Locate the cell with the specified text and output its [x, y] center coordinate. 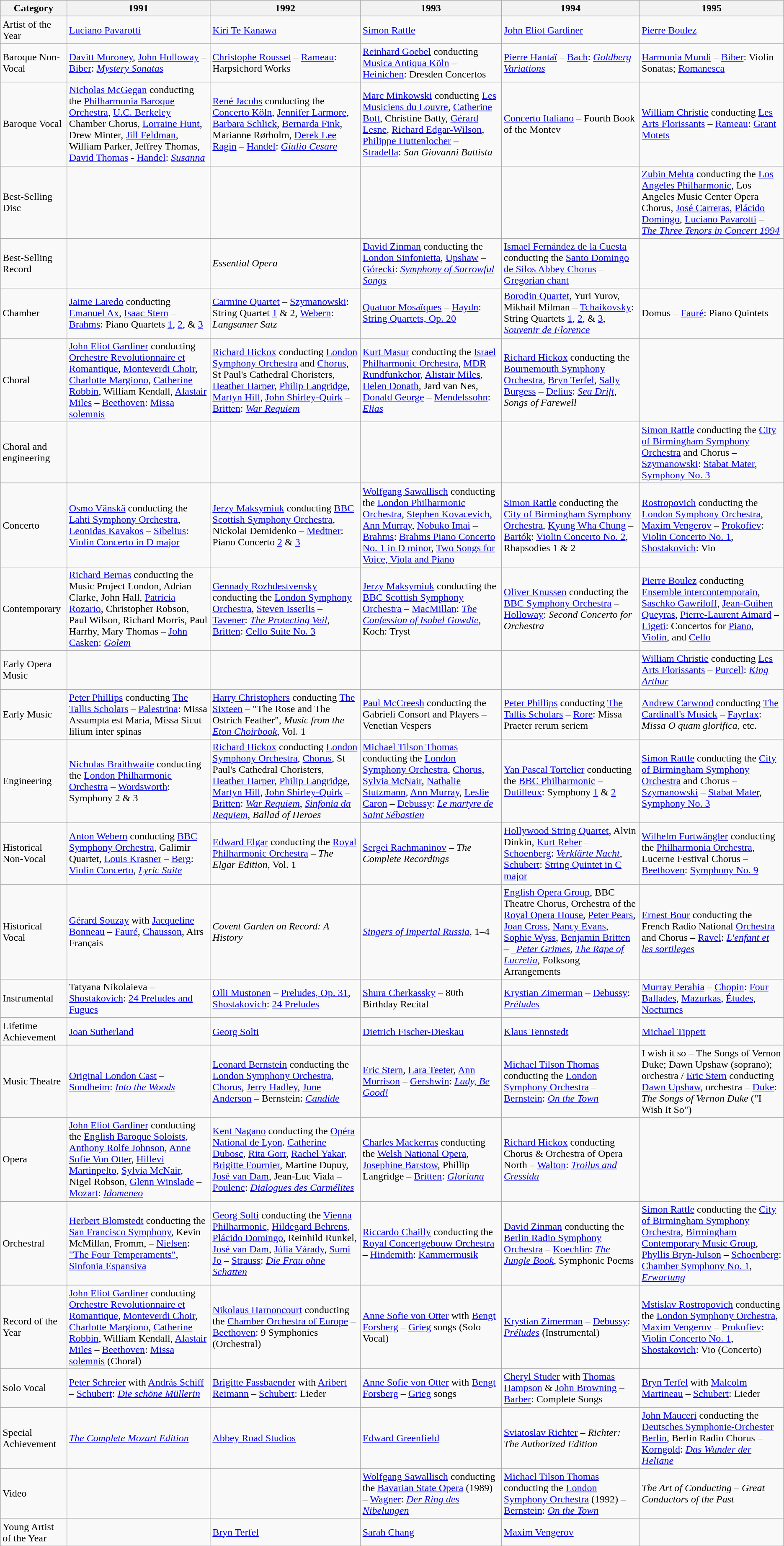
Bryn Terfel [285, 1532]
Essential Opera [285, 263]
Andrew Carwood conducting The Cardinall's Musick – Fayrfax: Missa O quam glorifica, etc. [712, 715]
Bryn Terfel with Malcolm Martineau – Schubert: Lieder [712, 1388]
Special Achievement [34, 1438]
Jerzy Maksymiuk conducting BBC Scottish Symphony Orchestra, Nickolai Demidenko – Medtner: Piano Concerto 2 & 3 [285, 525]
Joan Sutherland [138, 1031]
Best-Selling Disc [34, 202]
Solo Vocal [34, 1388]
Historical Vocal [34, 932]
Early Music [34, 715]
René Jacobs conducting the Concerto Köln, Jennifer Larmore, Barbara Schlick, Bernarda Fink, Marianne Rørholm, Derek Lee Ragin – Handel: Giulio Cesare [285, 124]
Kiri Te Kanawa [285, 30]
David Zinman conducting the Berlin Radio Symphony Orchestra – Koechlin: The Jungle Book, Symphonic Poems [570, 1243]
Leonard Bernstein conducting the London Symphony Orchestra, Chorus, Jerry Hadley, June Anderson – Bernstein: Candide [285, 1081]
Sviatoslav Richter – Richter: The Authorized Edition [570, 1438]
Covent Garden on Record: A History [285, 932]
Quatuor Mosaïques – Haydn: String Quartets, Op. 20 [431, 313]
Anne Sofie von Otter with Bengt Forsberg – Grieg songs (Solo Vocal) [431, 1327]
Herbert Blomstedt conducting the San Francisco Symphony, Kevin McMillan, Fromm, – Nielsen: "The Four Temperaments", Sinfonia Espansiva [138, 1243]
Cheryl Studer with Thomas Hampson & John Browning – Barber: Complete Songs [570, 1388]
Simon Rattle conducting the City of Birmingham Symphony Orchestra, Kyung Wha Chung – Bartók: Violin Concerto No. 2, Rhapsodies 1 & 2 [570, 525]
Chamber [34, 313]
Yan Pascal Tortelier conducting the BBC Philharmonic – Dutilleux: Symphony 1 & 2 [570, 781]
Singers of Imperial Russia, 1–4 [431, 932]
Shura Cherkassky – 80th Birthday Recital [431, 999]
1992 [285, 8]
Edward Greenfield [431, 1438]
William Christie conducting Les Arts Florissants – Rameau: Grant Motets [712, 124]
Riccardo Chailly conducting the Royal Concertgebouw Orchestra – Hindemith: Kammermusik [431, 1243]
Charles Mackerras conducting the Welsh National Opera, Josephine Barstow, Phillip Langridge – Britten: Gloriana [431, 1159]
Pierre Boulez [712, 30]
Baroque Vocal [34, 124]
Krystian Zimerman – Debussy: Préludes (Instrumental) [570, 1327]
Georg Solti [285, 1031]
Anne Sofie von Otter with Bengt Forsberg – Grieg songs [431, 1388]
Original London Cast – Sondheim: Into the Woods [138, 1081]
David Zinman conducting the London Sinfonietta, Upshaw – Górecki: Symphony of Sorrowful Songs [431, 263]
1994 [570, 8]
Simon Rattle conducting the City of Birmingham Symphony Orchestra and Chorus – Szymanowski – Stabat Mater, Symphony No. 3 [712, 781]
Engineering [34, 781]
Murray Perahia – Chopin: Four Ballades, Mazurkas, Études, Nocturnes [712, 999]
Luciano Pavarotti [138, 30]
Borodin Quartet, Yuri Yurov, Mikhail Milman – Tchaikovsky: String Quartets 1, 2, & 3, Souvenir de Florence [570, 313]
1991 [138, 8]
Olli Mustonen – Preludes, Op. 31, Shostakovich: 24 Preludes [285, 999]
Baroque Non-Vocal [34, 63]
Reinhard Goebel conducting Musica Antiqua Köln – Heinichen: Dresden Concertos [431, 63]
Carmine Quartet – Szymanowski: String Quartet 1 & 2, Webern: Langsamer Satz [285, 313]
John Eliot Gardiner [570, 30]
Mstislav Rostropovich conducting the London Symphony Orchestra, Maxim Vengerov – Prokofiev: Violin Concerto No. 1, Shostakovich: Vio (Concerto) [712, 1327]
Brigitte Fassbaender with Aribert Reimann – Schubert: Lieder [285, 1388]
Pierre Hantaï – Bach: Goldberg Variations [570, 63]
Gérard Souzay with Jacqueline Bonneau – Fauré, Chausson, Airs Français [138, 932]
Davitt Moroney, John Holloway – Biber: Mystery Sonatas [138, 63]
1993 [431, 8]
William Christie conducting Les Arts Florissants – Purcell: King Arthur [712, 670]
John Mauceri conducting the Deutsches Symphonie-Orchester Berlin, Berlin Radio Chorus – Korngold: Das Wunder der Heliane [712, 1438]
Harry Christophers conducting The Sixteen – "The Rose and The Ostrich Feather", Music from the Eton Choirbook, Vol. 1 [285, 715]
Abbey Road Studios [285, 1438]
Michael Tilson Thomas conducting the London Symphony Orchestra (1992) – Bernstein: On the Town [570, 1494]
Oliver Knussen conducting the BBC Symphony Orchestra – Holloway: Second Concerto for Orchestra [570, 609]
Christophe Rousset – Rameau: Harpsichord Works [285, 63]
Concerto [34, 525]
Opera [34, 1159]
Ismael Fernández de la Cuesta conducting the Santo Domingo de Silos Abbey Chorus – Gregorian chant [570, 263]
Krystian Zimerman – Debussy: Préludes [570, 999]
Wolfgang Sawallisch conducting the Bavarian State Opera (1989) – Wagner: Der Ring des Nibelungen [431, 1494]
Orchestral [34, 1243]
Hollywood String Quartet, Alvin Dinkin, Kurt Reher – Schoenberg: Verklärte Nacht, Schubert: String Quintet in C major [570, 854]
Dietrich Fischer-Dieskau [431, 1031]
Nikolaus Harnoncourt conducting the Chamber Orchestra of Europe – Beethoven: 9 Symphonies (Orchestral) [285, 1327]
Early Opera Music [34, 670]
1995 [712, 8]
Simon Rattle conducting the City of Birmingham Symphony Orchestra and Chorus – Szymanowski: Stabat Mater, Symphony No. 3 [712, 452]
Best-Selling Record [34, 263]
Wilhelm Furtwängler conducting the Philharmonia Orchestra, Lucerne Festival Chorus – Beethoven: Symphony No. 9 [712, 854]
Osmo Vänskä conducting the Lahti Symphony Orchestra, Leonidas Kavakos – Sibelius: Violin Concerto in D major [138, 525]
Tatyana Nikolaieva – Shostakovich: 24 Preludes and Fugues [138, 999]
Paul McCreesh conducting the Gabrieli Consort and Players – Venetian Vespers [431, 715]
Record of the Year [34, 1327]
Eric Stern, Lara Teeter, Ann Morrison – Gershwin: Lady, Be Good! [431, 1081]
Sarah Chang [431, 1532]
Music Theatre [34, 1081]
Harmonia Mundi – Biber: Violin Sonatas; Romanesca [712, 63]
Choral [34, 380]
Sergei Rachmaninov – The Complete Recordings [431, 854]
Simon Rattle [431, 30]
Jaime Laredo conducting Emanuel Ax, Isaac Stern – Brahms: Piano Quartets 1, 2, & 3 [138, 313]
Peter Phillips conducting The Tallis Scholars – Palestrina: Missa Assumpta est Maria, Missa Sicut lilium inter spinas [138, 715]
Category [34, 8]
Artist of the Year [34, 30]
Rostropovich conducting the London Symphony Orchestra, Maxim Vengerov – Prokofiev: Violin Concerto No. 1, Shostakovich: Vio [712, 525]
Richard Hickox conducting Chorus & Orchestra of Opera North – Walton: Troilus and Cressida [570, 1159]
Jerzy Maksymiuk conducting the BBC Scottish Symphony Orchestra – MacMillan: The Confession of Isobel Gowdie, Koch: Tryst [431, 609]
Contemporary [34, 609]
Lifetime Achievement [34, 1031]
Young Artist of the Year [34, 1532]
Peter Schreier with András Schiff – Schubert: Die schöne Müllerin [138, 1388]
Concerto Italiano – Fourth Book of the Montev [570, 124]
Klaus Tennstedt [570, 1031]
Richard Hickox conducting the Bournemouth Symphony Orchestra, Bryn Terfel, Sally Burgess – Delius: Sea Drift, Songs of Farewell [570, 380]
Edward Elgar conducting the Royal Philharmonic Orchestra – The Elgar Edition, Vol. 1 [285, 854]
Historical Non-Vocal [34, 854]
The Complete Mozart Edition [138, 1438]
Anton Webern conducting BBC Symphony Orchestra, Galimir Quartet, Louis Krasner – Berg: Violin Concerto, Lyric Suite [138, 854]
Michael Tippett [712, 1031]
The Art of Conducting – Great Conductors of the Past [712, 1494]
Gennady Rozhdestvensky conducting the London Symphony Orchestra, Steven Isserlis – Tavener: The Protecting Veil, Britten: Cello Suite No. 3 [285, 609]
Choral and engineering [34, 452]
Peter Phillips conducting The Tallis Scholars – Rore: Missa Praeter rerum seriem [570, 715]
Video [34, 1494]
Domus – Fauré: Piano Quintets [712, 313]
Instrumental [34, 999]
Maxim Vengerov [570, 1532]
Ernest Bour conducting the French Radio National Orchestra and Chorus – Ravel: L'enfant et les sortileges [712, 932]
Michael Tilson Thomas conducting the London Symphony Orchestra – Bernstein: On the Town [570, 1081]
Nicholas Braithwaite conducting the London Philharmonic Orchestra – Wordsworth: Symphony 2 & 3 [138, 781]
